For the text-containing cell, return its midpoint in [x, y] coordinate format. 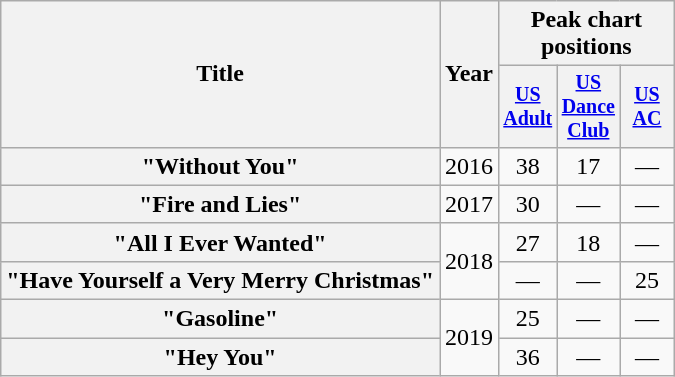
Year [470, 74]
"All I Ever Wanted" [220, 242]
38 [528, 166]
"Without You" [220, 166]
USAdult [528, 106]
Peak chartpositions [587, 34]
"Have Yourself a Very Merry Christmas" [220, 280]
18 [588, 242]
36 [528, 357]
2019 [470, 338]
2018 [470, 261]
2017 [470, 204]
2016 [470, 166]
27 [528, 242]
Title [220, 74]
"Fire and Lies" [220, 204]
USDance Club [588, 106]
"Hey You" [220, 357]
"Gasoline" [220, 319]
USAC [647, 106]
17 [588, 166]
30 [528, 204]
